For the text-containing cell, return its midpoint in (x, y) coordinate format. 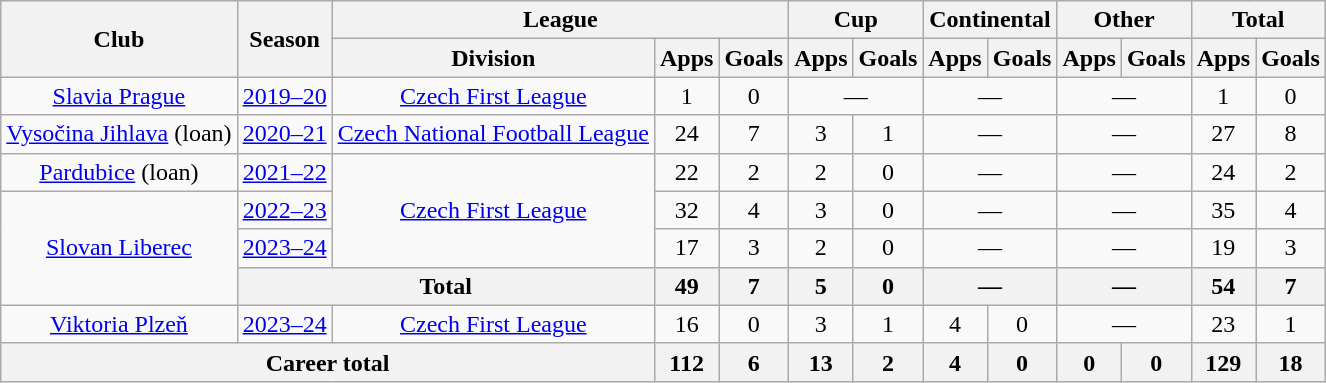
Slovan Liberec (119, 248)
Continental (990, 20)
49 (686, 286)
17 (686, 248)
2022–23 (284, 210)
129 (1223, 362)
2021–22 (284, 172)
Division (493, 58)
Czech National Football League (493, 134)
23 (1223, 324)
Cup (856, 20)
Season (284, 39)
8 (1291, 134)
27 (1223, 134)
Viktoria Plzeň (119, 324)
6 (754, 362)
2019–20 (284, 96)
35 (1223, 210)
Career total (328, 362)
Vysočina Jihlava (loan) (119, 134)
13 (821, 362)
32 (686, 210)
League (560, 20)
Pardubice (loan) (119, 172)
2020–21 (284, 134)
Other (1124, 20)
Slavia Prague (119, 96)
16 (686, 324)
22 (686, 172)
112 (686, 362)
18 (1291, 362)
54 (1223, 286)
19 (1223, 248)
5 (821, 286)
Club (119, 39)
